Output the (X, Y) coordinate of the center of the cell containing the given text.  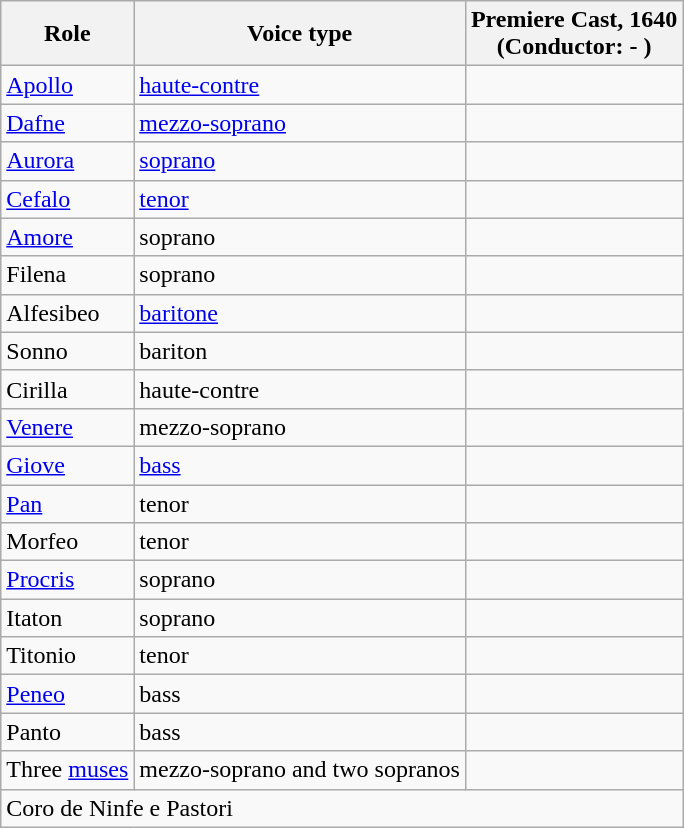
Role (68, 34)
Voice type (300, 34)
Itaton (68, 618)
Cefalo (68, 199)
Titonio (68, 656)
Peneo (68, 694)
bariton (300, 351)
Morfeo (68, 542)
Three muses (68, 770)
Dafne (68, 123)
Apollo (68, 85)
Procris (68, 580)
Cirilla (68, 389)
baritone (300, 313)
Alfesibeo (68, 313)
Panto (68, 732)
Aurora (68, 161)
Venere (68, 427)
Pan (68, 503)
Amore (68, 237)
mezzo-soprano and two sopranos (300, 770)
Giove (68, 465)
Premiere Cast, 1640(Conductor: - ) (574, 34)
Sonno (68, 351)
Filena (68, 275)
Coro de Ninfe e Pastori (342, 808)
